Scan for the cell matching the given text and deliver its [x, y] coordinate at center. 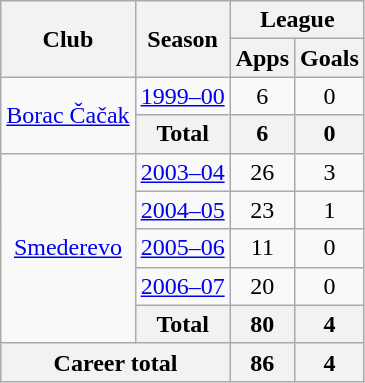
2003–04 [182, 172]
1999–00 [182, 96]
1 [330, 210]
11 [262, 248]
80 [262, 324]
Goals [330, 58]
2005–06 [182, 248]
20 [262, 286]
2006–07 [182, 286]
3 [330, 172]
Apps [262, 58]
Season [182, 39]
Borac Čačak [68, 115]
86 [262, 362]
Career total [116, 362]
23 [262, 210]
Club [68, 39]
Smederevo [68, 248]
2004–05 [182, 210]
League [297, 20]
26 [262, 172]
